Extract the (X, Y) coordinate from the center of the cell holding the provided text.  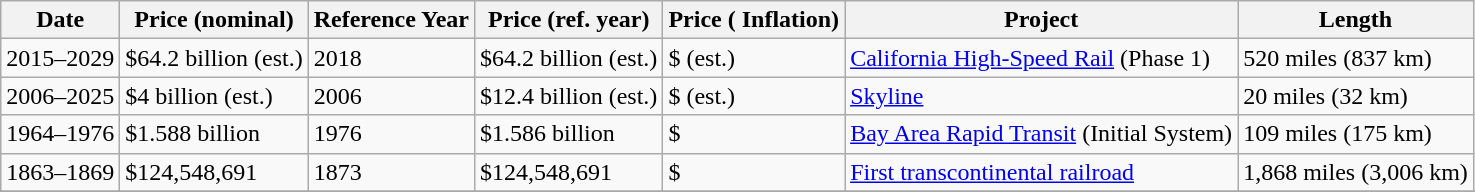
$4 billion (est.) (214, 96)
109 miles (175 km) (1356, 134)
Length (1356, 20)
$1.588 billion (214, 134)
Skyline (1042, 96)
2015–2029 (60, 58)
Price (ref. year) (569, 20)
2018 (391, 58)
1863–1869 (60, 172)
1873 (391, 172)
1976 (391, 134)
Price (nominal) (214, 20)
Price ( Inflation) (754, 20)
Bay Area Rapid Transit (Initial System) (1042, 134)
2006 (391, 96)
Project (1042, 20)
First transcontinental railroad (1042, 172)
520 miles (837 km) (1356, 58)
Reference Year (391, 20)
20 miles (32 km) (1356, 96)
California High-Speed Rail (Phase 1) (1042, 58)
1964–1976 (60, 134)
$12.4 billion (est.) (569, 96)
$1.586 billion (569, 134)
1,868 miles (3,006 km) (1356, 172)
Date (60, 20)
2006–2025 (60, 96)
